For the text-containing cell, return its midpoint in [x, y] coordinate format. 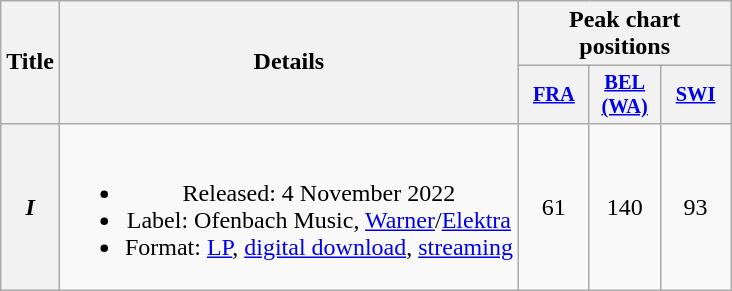
Title [30, 62]
SWI [696, 95]
140 [624, 206]
93 [696, 206]
FRA [554, 95]
61 [554, 206]
Released: 4 November 2022Label: Ofenbach Music, Warner/ElektraFormat: LP, digital download, streaming [288, 206]
Peak chart positions [624, 34]
Details [288, 62]
I [30, 206]
BEL(WA) [624, 95]
